Provide the [x, y] coordinate of the cell's center where the given text is located.  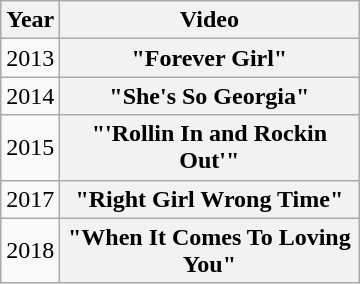
"When It Comes To Loving You" [210, 250]
"'Rollin In and Rockin Out'" [210, 148]
Year [30, 20]
"She's So Georgia" [210, 96]
2014 [30, 96]
2013 [30, 58]
"Right Girl Wrong Time" [210, 199]
"Forever Girl" [210, 58]
2015 [30, 148]
2017 [30, 199]
2018 [30, 250]
Video [210, 20]
